Determine the (x, y) coordinate at the center of the cell enclosing the given text.  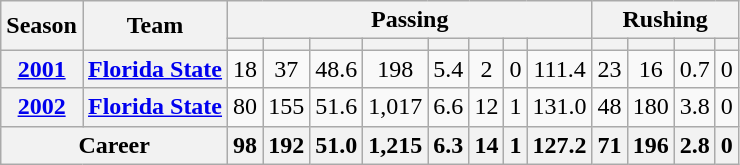
3.8 (694, 107)
48 (610, 107)
23 (610, 69)
2 (486, 69)
6.6 (448, 107)
5.4 (448, 69)
12 (486, 107)
2001 (42, 69)
2002 (42, 107)
98 (246, 145)
51.6 (336, 107)
71 (610, 145)
Rushing (665, 20)
0.7 (694, 69)
198 (396, 69)
1,215 (396, 145)
155 (286, 107)
192 (286, 145)
37 (286, 69)
196 (650, 145)
131.0 (560, 107)
Season (42, 26)
14 (486, 145)
Team (154, 26)
48.6 (336, 69)
80 (246, 107)
Career (114, 145)
1,017 (396, 107)
51.0 (336, 145)
2.8 (694, 145)
111.4 (560, 69)
18 (246, 69)
180 (650, 107)
Passing (410, 20)
127.2 (560, 145)
16 (650, 69)
6.3 (448, 145)
